Detect which cell encompasses the target text, then output its [x, y] center coordinate. 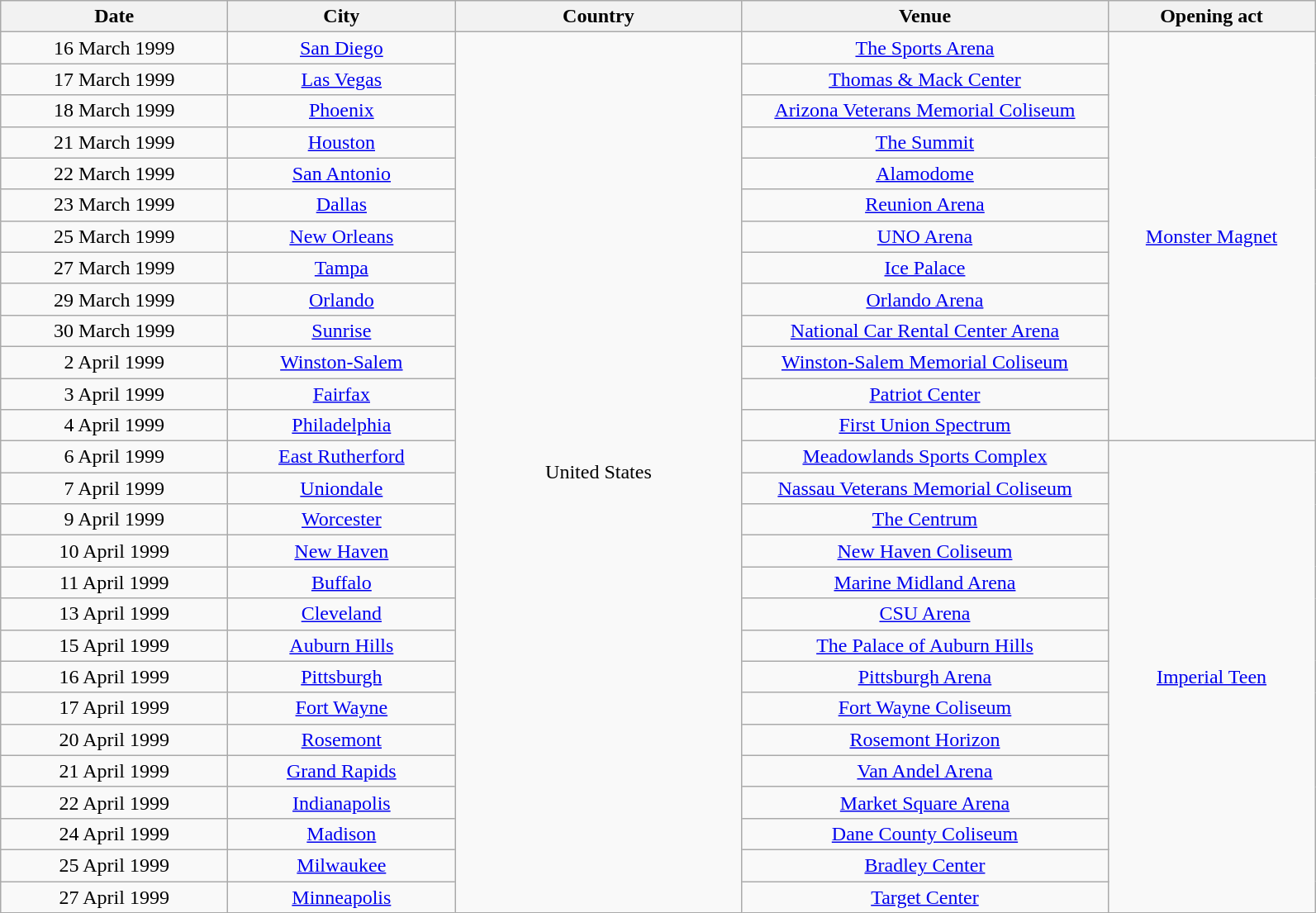
New Orleans [342, 236]
San Antonio [342, 174]
3 April 1999 [114, 394]
Fort Wayne [342, 708]
7 April 1999 [114, 488]
27 April 1999 [114, 896]
Tampa [342, 268]
Orlando [342, 299]
East Rutherford [342, 457]
Target Center [925, 896]
Ice Palace [925, 268]
National Car Rental Center Arena [925, 330]
Market Square Arena [925, 802]
Philadelphia [342, 426]
Fort Wayne Coliseum [925, 708]
Uniondale [342, 488]
Las Vegas [342, 79]
21 March 1999 [114, 142]
New Haven Coliseum [925, 551]
Cleveland [342, 614]
Pittsburgh [342, 677]
Opening act [1211, 17]
United States [598, 473]
17 April 1999 [114, 708]
10 April 1999 [114, 551]
29 March 1999 [114, 299]
Minneapolis [342, 896]
San Diego [342, 48]
Houston [342, 142]
Venue [925, 17]
2 April 1999 [114, 362]
16 March 1999 [114, 48]
City [342, 17]
Reunion Arena [925, 205]
Van Andel Arena [925, 771]
New Haven [342, 551]
Dallas [342, 205]
27 March 1999 [114, 268]
First Union Spectrum [925, 426]
Auburn Hills [342, 645]
4 April 1999 [114, 426]
15 April 1999 [114, 645]
The Summit [925, 142]
Patriot Center [925, 394]
11 April 1999 [114, 583]
The Sports Arena [925, 48]
20 April 1999 [114, 739]
Imperial Teen [1211, 678]
Indianapolis [342, 802]
Monster Magnet [1211, 236]
Winston-Salem [342, 362]
17 March 1999 [114, 79]
Nassau Veterans Memorial Coliseum [925, 488]
Worcester [342, 520]
Fairfax [342, 394]
Buffalo [342, 583]
Pittsburgh Arena [925, 677]
6 April 1999 [114, 457]
18 March 1999 [114, 111]
Marine Midland Arena [925, 583]
Country [598, 17]
16 April 1999 [114, 677]
CSU Arena [925, 614]
25 March 1999 [114, 236]
22 April 1999 [114, 802]
Date [114, 17]
Alamodome [925, 174]
Grand Rapids [342, 771]
The Centrum [925, 520]
Milwaukee [342, 865]
The Palace of Auburn Hills [925, 645]
Madison [342, 834]
Rosemont Horizon [925, 739]
Phoenix [342, 111]
Orlando Arena [925, 299]
Rosemont [342, 739]
Bradley Center [925, 865]
Winston-Salem Memorial Coliseum [925, 362]
Sunrise [342, 330]
23 March 1999 [114, 205]
30 March 1999 [114, 330]
Dane County Coliseum [925, 834]
13 April 1999 [114, 614]
Thomas & Mack Center [925, 79]
Meadowlands Sports Complex [925, 457]
21 April 1999 [114, 771]
24 April 1999 [114, 834]
9 April 1999 [114, 520]
Arizona Veterans Memorial Coliseum [925, 111]
22 March 1999 [114, 174]
25 April 1999 [114, 865]
UNO Arena [925, 236]
